Locate the cell with the specified text and output its (x, y) center coordinate. 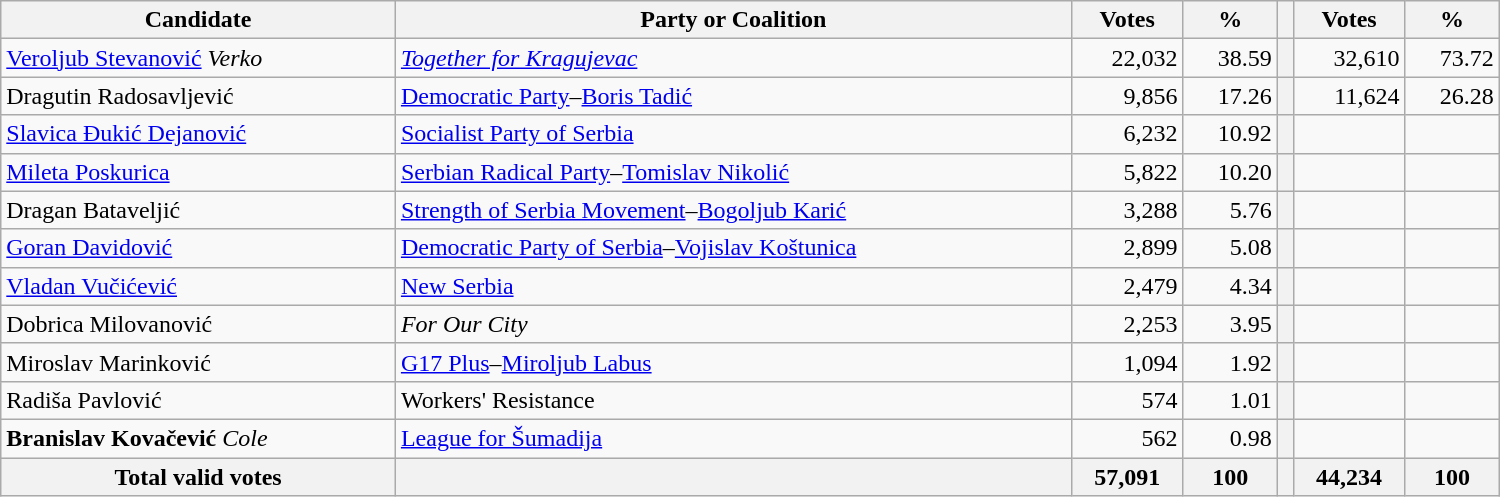
Dragutin Radosavljević (198, 96)
22,032 (1127, 58)
0.98 (1230, 438)
For Our City (733, 324)
Democratic Party of Serbia–Vojislav Koštunica (733, 248)
Serbian Radical Party–Tomislav Nikolić (733, 172)
4.34 (1230, 286)
Vladan Vučićević (198, 286)
Workers' Resistance (733, 400)
Branislav Kovačević Cole (198, 438)
2,253 (1127, 324)
3.95 (1230, 324)
3,288 (1127, 210)
Candidate (198, 20)
2,899 (1127, 248)
League for Šumadija (733, 438)
Radiša Pavlović (198, 400)
2,479 (1127, 286)
26.28 (1452, 96)
6,232 (1127, 134)
1.01 (1230, 400)
11,624 (1349, 96)
5.76 (1230, 210)
38.59 (1230, 58)
Dragan Bataveljić (198, 210)
Dobrica Milovanović (198, 324)
10.20 (1230, 172)
5.08 (1230, 248)
44,234 (1349, 477)
9,856 (1127, 96)
1,094 (1127, 362)
17.26 (1230, 96)
Together for Kragujevac (733, 58)
Veroljub Stevanović Verko (198, 58)
10.92 (1230, 134)
Miroslav Marinković (198, 362)
Mileta Poskurica (198, 172)
Democratic Party–Boris Tadić (733, 96)
1.92 (1230, 362)
32,610 (1349, 58)
574 (1127, 400)
Total valid votes (198, 477)
Goran Davidović (198, 248)
562 (1127, 438)
Strength of Serbia Movement–Bogoljub Karić (733, 210)
New Serbia (733, 286)
G17 Plus–Miroljub Labus (733, 362)
Party or Coalition (733, 20)
73.72 (1452, 58)
Slavica Đukić Dejanović (198, 134)
57,091 (1127, 477)
Socialist Party of Serbia (733, 134)
5,822 (1127, 172)
